Provide the [X, Y] coordinate of the cell's center where the given text is located.  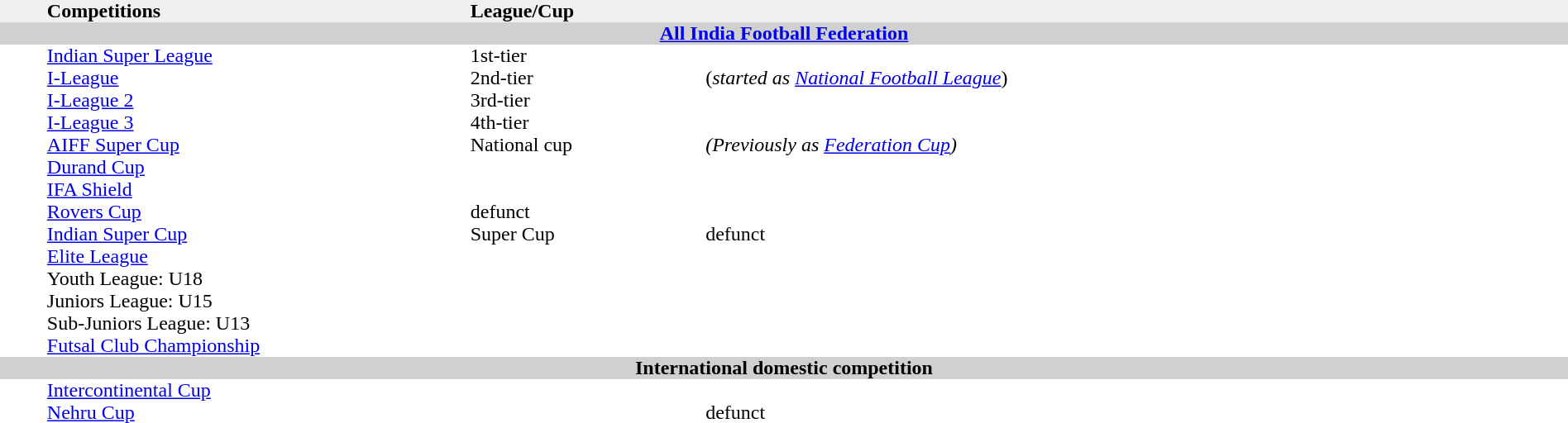
IFA Shield [259, 190]
I-League [259, 78]
4th-tier [588, 122]
League/Cup [588, 12]
Intercontinental Cup [259, 390]
All India Football Federation [784, 33]
Super Cup [588, 235]
1st-tier [588, 56]
AIFF Super Cup [259, 145]
Youth League: U18 [259, 279]
Elite League [259, 256]
National cup [588, 145]
Sub-Juniors League: U13 [259, 324]
International domestic competition [784, 368]
I-League 2 [259, 101]
2nd-tier [588, 78]
Durand Cup [259, 167]
Futsal Club Championship [259, 345]
(started as National Football League) [1136, 78]
(Previously as Federation Cup) [1136, 145]
I-League 3 [259, 122]
Competitions [259, 12]
Indian Super Cup [259, 235]
Indian Super League [259, 56]
3rd-tier [588, 101]
Juniors League: U15 [259, 301]
Rovers Cup [259, 211]
